Return [X, Y] of the center of cell containing provided text 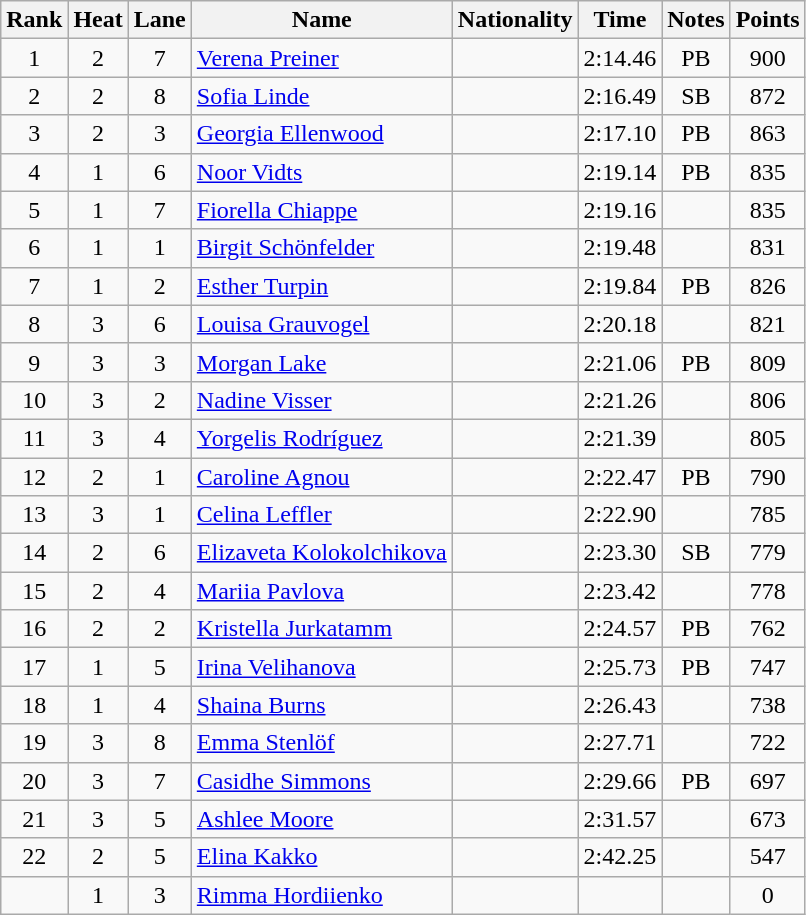
2:24.57 [620, 629]
673 [768, 819]
900 [768, 58]
Elizaveta Kolokolchikova [322, 553]
Casidhe Simmons [322, 781]
19 [34, 743]
Fiorella Chiappe [322, 210]
9 [34, 362]
13 [34, 515]
Shaina Burns [322, 705]
0 [768, 895]
Irina Velihanova [322, 667]
747 [768, 667]
2:20.18 [620, 324]
Birgit Schönfelder [322, 248]
20 [34, 781]
806 [768, 400]
2:25.73 [620, 667]
Elina Kakko [322, 857]
Georgia Ellenwood [322, 134]
778 [768, 591]
826 [768, 286]
2:19.14 [620, 172]
762 [768, 629]
872 [768, 96]
697 [768, 781]
2:16.49 [620, 96]
2:19.84 [620, 286]
863 [768, 134]
Emma Stenlöf [322, 743]
Rimma Hordiienko [322, 895]
14 [34, 553]
21 [34, 819]
22 [34, 857]
Heat [98, 20]
2:21.26 [620, 400]
2:26.43 [620, 705]
17 [34, 667]
785 [768, 515]
2:22.90 [620, 515]
2:27.71 [620, 743]
809 [768, 362]
831 [768, 248]
2:14.46 [620, 58]
18 [34, 705]
805 [768, 438]
2:31.57 [620, 819]
Nationality [515, 20]
821 [768, 324]
11 [34, 438]
16 [34, 629]
2:23.42 [620, 591]
2:42.25 [620, 857]
Sofia Linde [322, 96]
Morgan Lake [322, 362]
Rank [34, 20]
Noor Vidts [322, 172]
Yorgelis Rodríguez [322, 438]
Celina Leffler [322, 515]
12 [34, 477]
790 [768, 477]
2:19.48 [620, 248]
Mariia Pavlova [322, 591]
2:17.10 [620, 134]
Verena Preiner [322, 58]
Nadine Visser [322, 400]
Points [768, 20]
Time [620, 20]
Caroline Agnou [322, 477]
722 [768, 743]
10 [34, 400]
2:21.39 [620, 438]
Esther Turpin [322, 286]
738 [768, 705]
779 [768, 553]
Louisa Grauvogel [322, 324]
Name [322, 20]
Notes [696, 20]
2:22.47 [620, 477]
547 [768, 857]
Ashlee Moore [322, 819]
2:23.30 [620, 553]
Kristella Jurkatamm [322, 629]
2:29.66 [620, 781]
15 [34, 591]
Lane [160, 20]
2:19.16 [620, 210]
2:21.06 [620, 362]
